Search for the cell housing the specified text and yield its (x, y) center coordinate. 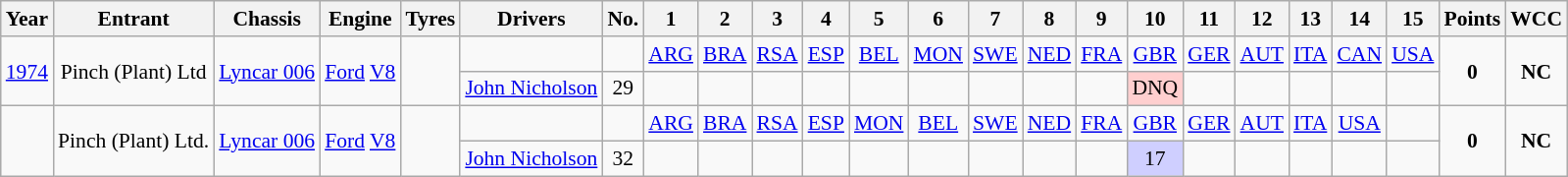
13 (1310, 19)
29 (623, 88)
Entrant (133, 19)
Pinch (Plant) Ltd (133, 71)
Pinch (Plant) Ltd. (133, 142)
Points (1472, 19)
5 (879, 19)
1 (671, 19)
3 (777, 19)
Chassis (267, 19)
17 (1155, 159)
No. (623, 19)
2 (726, 19)
Year (27, 19)
12 (1262, 19)
Engine (360, 19)
Tyres (430, 19)
WCC (1536, 19)
1974 (27, 71)
4 (826, 19)
11 (1208, 19)
14 (1359, 19)
7 (995, 19)
9 (1101, 19)
8 (1049, 19)
Drivers (531, 19)
DNQ (1155, 88)
32 (623, 159)
10 (1155, 19)
15 (1412, 19)
6 (937, 19)
CAN (1359, 54)
